Locate the cell with the specified text and output its [x, y] center coordinate. 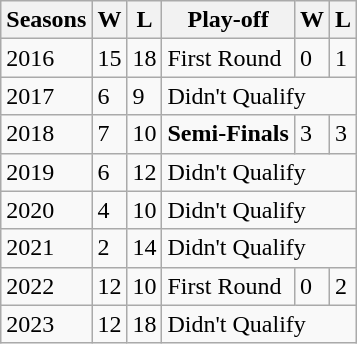
9 [144, 96]
2017 [46, 96]
2016 [46, 58]
14 [144, 248]
15 [110, 58]
Seasons [46, 20]
Semi-Finals [228, 134]
7 [110, 134]
2022 [46, 286]
2020 [46, 210]
2018 [46, 134]
4 [110, 210]
2021 [46, 248]
2023 [46, 324]
Play-off [228, 20]
2019 [46, 172]
1 [342, 58]
